Provide the [x, y] coordinate of the cell's center where the given text is located.  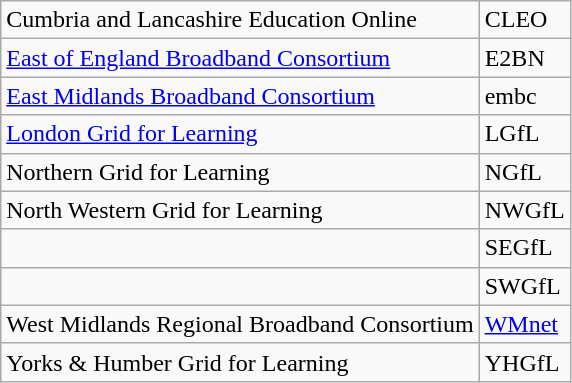
WMnet [524, 324]
Northern Grid for Learning [240, 172]
Yorks & Humber Grid for Learning [240, 362]
East of England Broadband Consortium [240, 58]
SEGfL [524, 248]
SWGfL [524, 286]
West Midlands Regional Broadband Consortium [240, 324]
NGfL [524, 172]
LGfL [524, 134]
NWGfL [524, 210]
East Midlands Broadband Consortium [240, 96]
embc [524, 96]
CLEO [524, 20]
North Western Grid for Learning [240, 210]
YHGfL [524, 362]
London Grid for Learning [240, 134]
Cumbria and Lancashire Education Online [240, 20]
E2BN [524, 58]
